From the cell containing the given text, extract its center point as (x, y) coordinate. 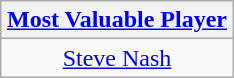
Most Valuable Player (116, 20)
Steve Nash (116, 58)
